Identify which cell holds the provided text, then report its [X, Y] central coordinate. 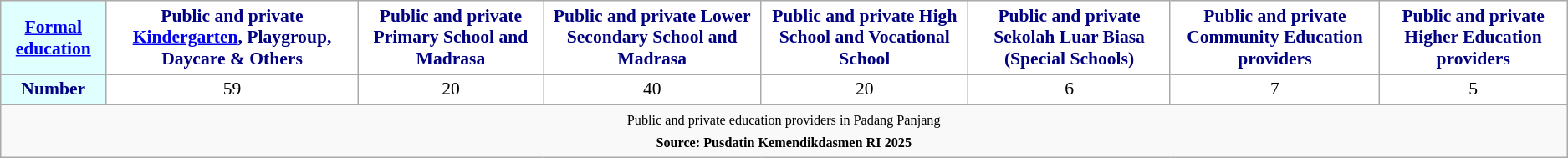
Public and private High School and Vocational School [865, 38]
40 [652, 89]
Public and private Primary School and Madrasa [450, 38]
Public and private Sekolah Luar Biasa (Special Schools) [1070, 38]
59 [232, 89]
Public and private Kindergarten, Playgroup, Daycare & Others [232, 38]
Public and private Community Education providers [1274, 38]
Public and private Higher Education providers [1474, 38]
Public and private education providers in Padang PanjangSource: Pusdatin Kemendikdasmen RI 2025 [784, 131]
Public and private Lower Secondary School and Madrasa [652, 38]
7 [1274, 89]
Formal education [54, 38]
6 [1070, 89]
5 [1474, 89]
Number [54, 89]
